Identify which cell holds the provided text, then report its (X, Y) central coordinate. 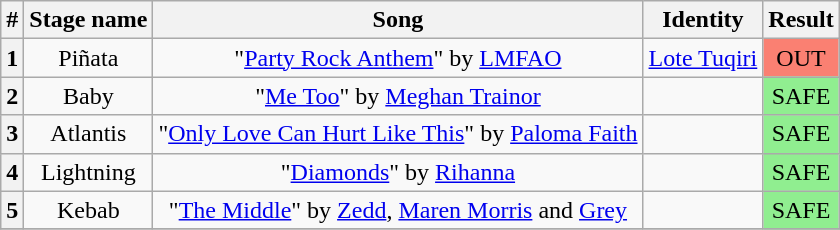
Kebab (88, 210)
"Party Rock Anthem" by LMFAO (398, 58)
Result (801, 20)
"Me Too" by Meghan Trainor (398, 96)
1 (12, 58)
Piñata (88, 58)
Identity (703, 20)
"Diamonds" by Rihanna (398, 172)
OUT (801, 58)
4 (12, 172)
"Only Love Can Hurt Like This" by Paloma Faith (398, 134)
Baby (88, 96)
3 (12, 134)
Stage name (88, 20)
2 (12, 96)
Atlantis (88, 134)
Lightning (88, 172)
Song (398, 20)
# (12, 20)
"The Middle" by Zedd, Maren Morris and Grey (398, 210)
5 (12, 210)
Lote Tuqiri (703, 58)
